Capture the cell that displays the provided text and extract its (X, Y) central coordinate. 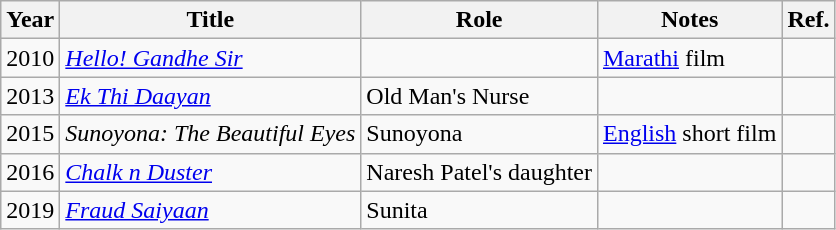
Sunoyona: The Beautiful Eyes (210, 134)
English short film (689, 134)
2010 (30, 58)
Sunita (480, 210)
2013 (30, 96)
Ref. (808, 20)
Fraud Saiyaan (210, 210)
2019 (30, 210)
2015 (30, 134)
Hello! Gandhe Sir (210, 58)
Role (480, 20)
Ek Thi Daayan (210, 96)
Old Man's Nurse (480, 96)
Chalk n Duster (210, 172)
2016 (30, 172)
Title (210, 20)
Year (30, 20)
Sunoyona (480, 134)
Notes (689, 20)
Naresh Patel's daughter (480, 172)
Marathi film (689, 58)
